Detect which cell encompasses the target text, then output its (x, y) center coordinate. 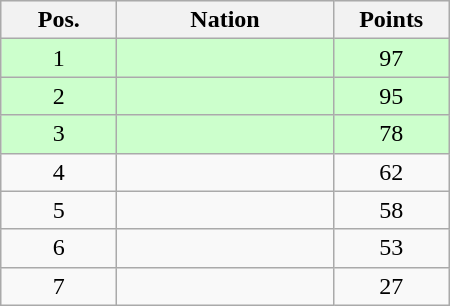
2 (59, 96)
4 (59, 172)
58 (391, 210)
53 (391, 248)
1 (59, 58)
78 (391, 134)
95 (391, 96)
6 (59, 248)
27 (391, 286)
Nation (225, 20)
7 (59, 286)
97 (391, 58)
Pos. (59, 20)
5 (59, 210)
3 (59, 134)
Points (391, 20)
62 (391, 172)
